For the text-containing cell, return its midpoint in [X, Y] coordinate format. 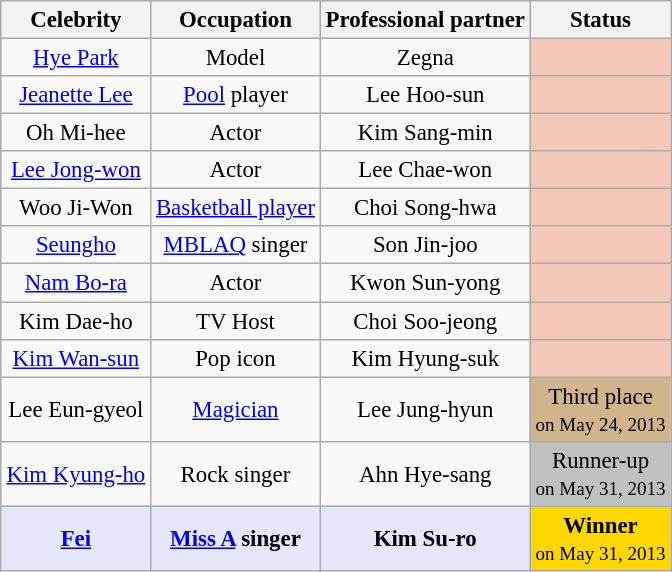
Model [236, 57]
Nam Bo-ra [76, 283]
Kim Wan-sun [76, 358]
Seungho [76, 245]
Woo Ji-Won [76, 208]
Choi Song-hwa [425, 208]
Miss A singer [236, 538]
Third placeon May 24, 2013 [600, 410]
MBLAQ singer [236, 245]
Kim Kyung-ho [76, 474]
Ahn Hye-sang [425, 474]
Kim Dae-ho [76, 321]
Zegna [425, 57]
Lee Jong-won [76, 170]
Pop icon [236, 358]
Kim Su-ro [425, 538]
Basketball player [236, 208]
Status [600, 20]
Lee Eun-gyeol [76, 410]
Lee Jung-hyun [425, 410]
Choi Soo-jeong [425, 321]
Jeanette Lee [76, 95]
Fei [76, 538]
Kim Sang-min [425, 133]
Winneron May 31, 2013 [600, 538]
Hye Park [76, 57]
Lee Chae-won [425, 170]
Oh Mi-hee [76, 133]
Kim Hyung-suk [425, 358]
Magician [236, 410]
Lee Hoo-sun [425, 95]
Occupation [236, 20]
TV Host [236, 321]
Son Jin-joo [425, 245]
Celebrity [76, 20]
Rock singer [236, 474]
Runner-upon May 31, 2013 [600, 474]
Pool player [236, 95]
Kwon Sun-yong [425, 283]
Professional partner [425, 20]
